Find where the given text appears and provide that cell's center as (x, y) coordinate. 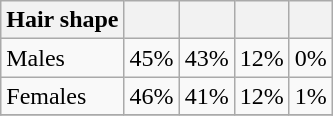
Females (62, 96)
1% (310, 96)
Males (62, 58)
43% (206, 58)
Hair shape (62, 20)
46% (152, 96)
0% (310, 58)
41% (206, 96)
45% (152, 58)
